Return the (x, y) coordinate for the center point of the cell that contains the specified text.  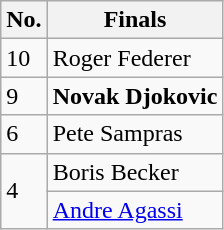
Novak Djokovic (135, 96)
6 (24, 134)
9 (24, 96)
Andre Agassi (135, 210)
10 (24, 58)
4 (24, 191)
No. (24, 20)
Finals (135, 20)
Roger Federer (135, 58)
Pete Sampras (135, 134)
Boris Becker (135, 172)
